Pinpoint the cell where the given text exists, returning its (x, y) midpoint coordinate. 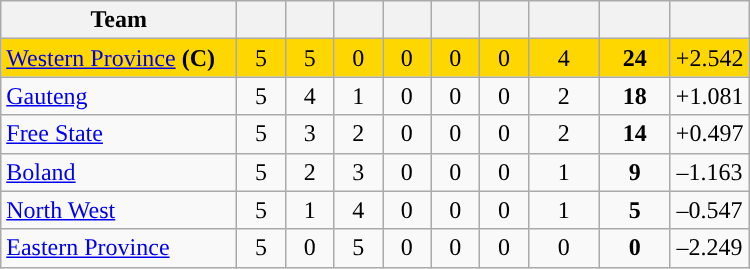
Free State (119, 134)
–1.163 (710, 172)
14 (634, 134)
Gauteng (119, 96)
Eastern Province (119, 248)
Boland (119, 172)
Team (119, 20)
18 (634, 96)
North West (119, 210)
+1.081 (710, 96)
+0.497 (710, 134)
24 (634, 58)
9 (634, 172)
–0.547 (710, 210)
+2.542 (710, 58)
–2.249 (710, 248)
Western Province (C) (119, 58)
